For the text-containing cell, return its midpoint in (X, Y) coordinate format. 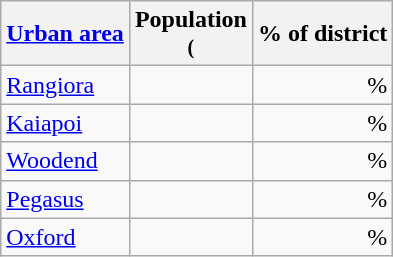
Woodend (66, 161)
Population( (190, 34)
Oxford (66, 237)
Urban area (66, 34)
Pegasus (66, 199)
Kaiapoi (66, 123)
Rangiora (66, 85)
% of district (322, 34)
